Output the [x, y] coordinate of the center of the cell containing the given text.  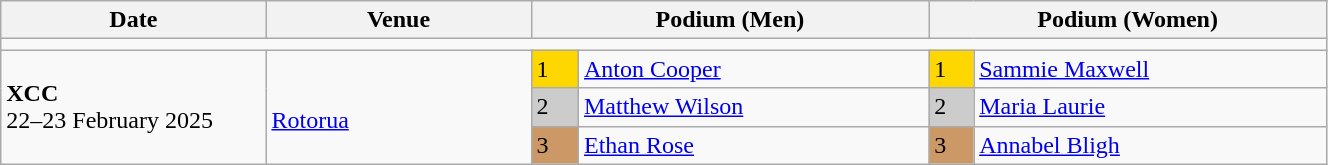
Maria Laurie [1150, 107]
XCC 22–23 February 2025 [134, 107]
Matthew Wilson [753, 107]
Podium (Men) [730, 20]
Anton Cooper [753, 69]
Venue [398, 20]
Rotorua [398, 107]
Ethan Rose [753, 145]
Annabel Bligh [1150, 145]
Podium (Women) [1128, 20]
Sammie Maxwell [1150, 69]
Date [134, 20]
